Return (X, Y) of the center of cell containing provided text 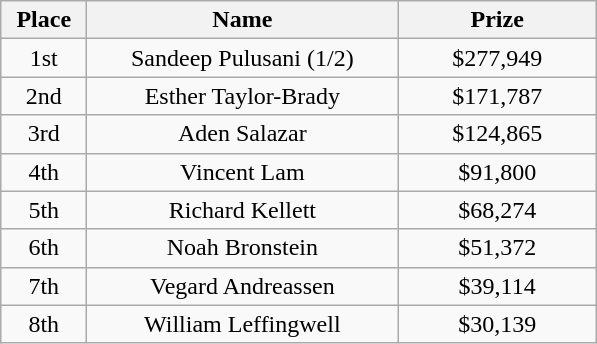
Vincent Lam (242, 172)
Name (242, 20)
Noah Bronstein (242, 248)
William Leffingwell (242, 324)
Aden Salazar (242, 134)
8th (44, 324)
Sandeep Pulusani (1/2) (242, 58)
Esther Taylor-Brady (242, 96)
7th (44, 286)
$277,949 (498, 58)
Vegard Andreassen (242, 286)
$51,372 (498, 248)
$171,787 (498, 96)
$124,865 (498, 134)
Place (44, 20)
$68,274 (498, 210)
2nd (44, 96)
1st (44, 58)
$30,139 (498, 324)
4th (44, 172)
$91,800 (498, 172)
5th (44, 210)
Richard Kellett (242, 210)
3rd (44, 134)
$39,114 (498, 286)
6th (44, 248)
Prize (498, 20)
